Pinpoint the cell where the given text exists, returning its [X, Y] midpoint coordinate. 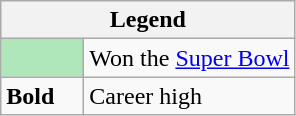
Legend [148, 20]
Bold [42, 96]
Career high [190, 96]
Won the Super Bowl [190, 58]
